Determine the [X, Y] coordinate at the center of the cell enclosing the given text.  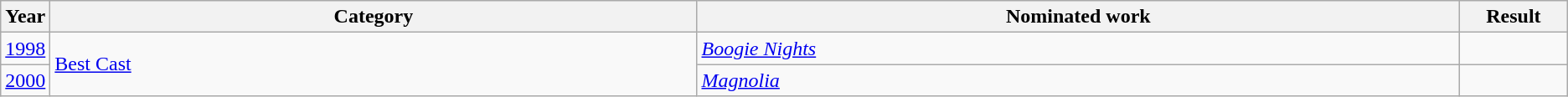
1998 [25, 48]
Boogie Nights [1079, 48]
Result [1514, 17]
2000 [25, 80]
Best Cast [374, 64]
Year [25, 17]
Category [374, 17]
Magnolia [1079, 80]
Nominated work [1079, 17]
